Provide the (X, Y) coordinate of the cell's center where the given text is located.  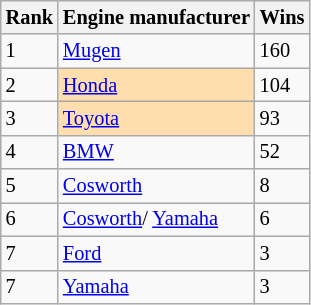
104 (282, 85)
Cosworth/ Yamaha (156, 219)
Rank (30, 17)
Engine manufacturer (156, 17)
160 (282, 51)
Honda (156, 85)
Cosworth (156, 186)
52 (282, 152)
4 (30, 152)
Mugen (156, 51)
1 (30, 51)
Ford (156, 253)
5 (30, 186)
Wins (282, 17)
Yamaha (156, 287)
8 (282, 186)
BMW (156, 152)
2 (30, 85)
Toyota (156, 118)
93 (282, 118)
